For the text-containing cell, return its midpoint in [x, y] coordinate format. 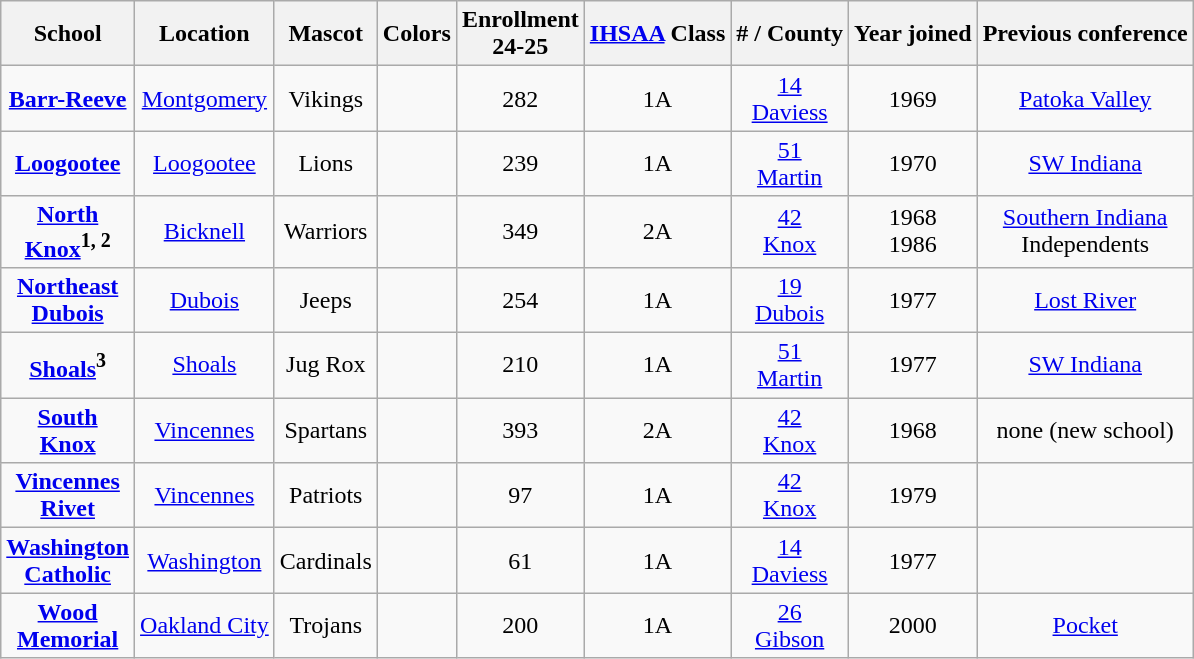
97 [520, 496]
Colors [416, 34]
200 [520, 626]
Washington [205, 560]
282 [520, 98]
Patriots [326, 496]
# / County [790, 34]
Barr-Reeve [68, 98]
Spartans [326, 430]
School [68, 34]
2000 [914, 626]
Previous conference [1085, 34]
19681986 [914, 232]
Jeeps [326, 300]
26 Gibson [790, 626]
239 [520, 164]
Vikings [326, 98]
Vincennes Rivet [68, 496]
1969 [914, 98]
Southern IndianaIndependents [1085, 232]
Mascot [326, 34]
Northeast Dubois [68, 300]
Location [205, 34]
Patoka Valley [1085, 98]
Year joined [914, 34]
Wood Memorial [68, 626]
Lions [326, 164]
none (new school) [1085, 430]
Washington Catholic [68, 560]
Shoals [205, 366]
Warriors [326, 232]
393 [520, 430]
254 [520, 300]
19 Dubois [790, 300]
North Knox1, 2 [68, 232]
Lost River [1085, 300]
Montgomery [205, 98]
Pocket [1085, 626]
Enrollment 24-25 [520, 34]
349 [520, 232]
Jug Rox [326, 366]
Cardinals [326, 560]
1968 [914, 430]
Oakland City [205, 626]
Dubois [205, 300]
61 [520, 560]
IHSAA Class [657, 34]
1970 [914, 164]
210 [520, 366]
Bicknell [205, 232]
Shoals3 [68, 366]
1979 [914, 496]
South Knox [68, 430]
Trojans [326, 626]
